Pinpoint the cell where the given text exists, returning its (x, y) midpoint coordinate. 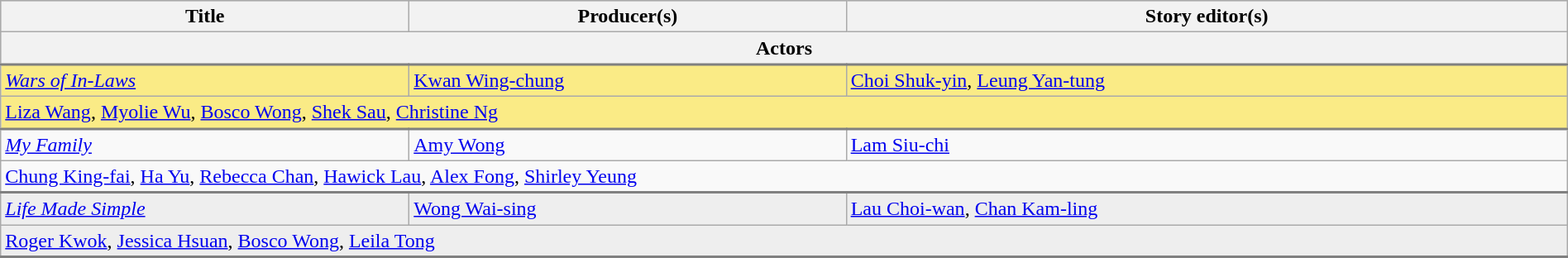
Liza Wang, Myolie Wu, Bosco Wong, Shek Sau, Christine Ng (784, 112)
Chung King-fai, Ha Yu, Rebecca Chan, Hawick Lau, Alex Fong, Shirley Yeung (784, 177)
Amy Wong (628, 144)
Story editor(s) (1207, 17)
Actors (784, 48)
Roger Kwok, Jessica Hsuan, Bosco Wong, Leila Tong (784, 241)
My Family (205, 144)
Producer(s) (628, 17)
Choi Shuk-yin, Leung Yan-tung (1207, 81)
Life Made Simple (205, 208)
Title (205, 17)
Lau Choi-wan, Chan Kam-ling (1207, 208)
Lam Siu-chi (1207, 144)
Wong Wai-sing (628, 208)
Wars of In-Laws (205, 81)
Kwan Wing-chung (628, 81)
